Search for the cell housing the specified text and yield its (X, Y) center coordinate. 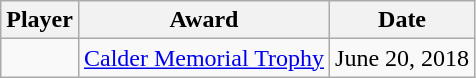
Player (40, 20)
Award (204, 20)
Calder Memorial Trophy (204, 58)
June 20, 2018 (402, 58)
Date (402, 20)
